Search for the cell housing the specified text and yield its (X, Y) center coordinate. 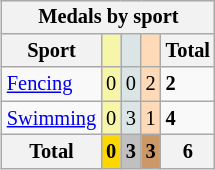
4 (188, 118)
Swimming (52, 118)
6 (188, 152)
Sport (52, 51)
Medals by sport (108, 17)
1 (151, 118)
Fencing (52, 84)
